Output the [x, y] coordinate of the center of the cell containing the given text.  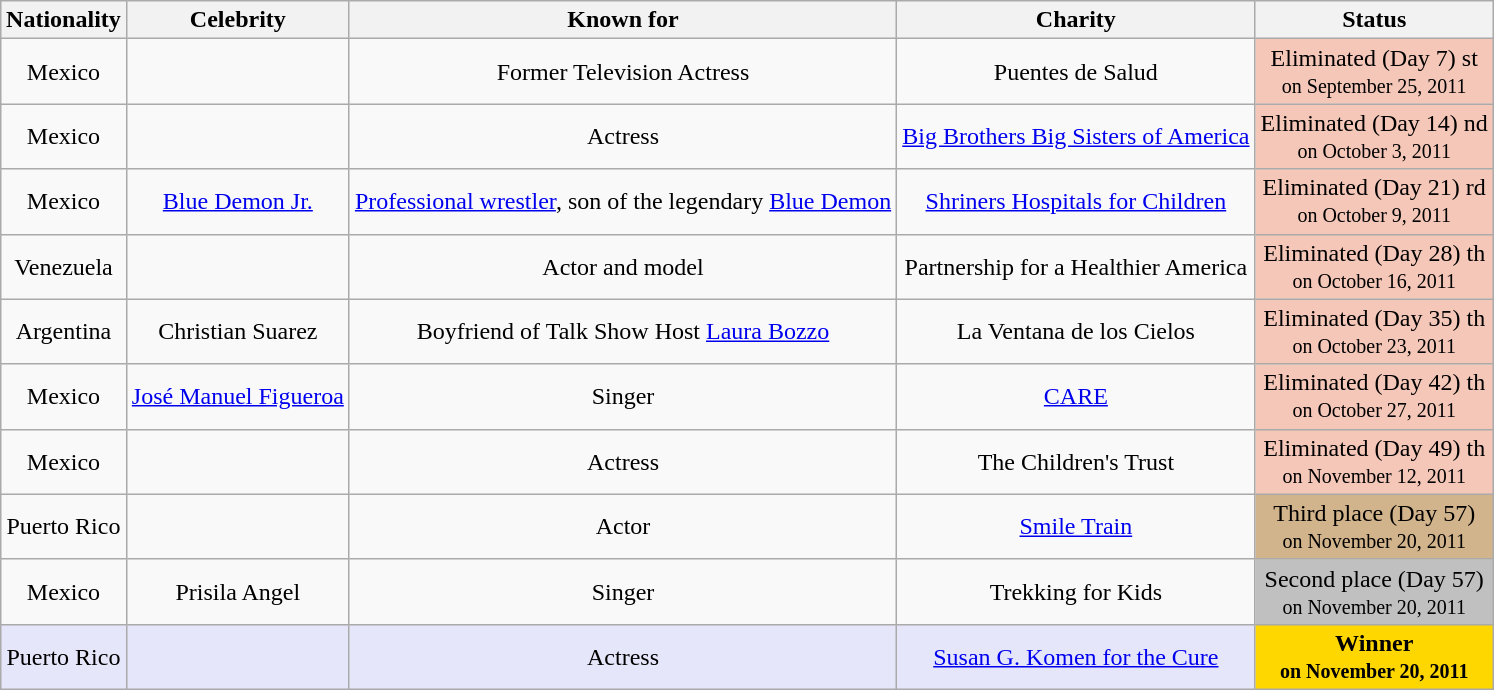
Eliminated (Day 49) thon November 12, 2011 [1374, 462]
CARE [1076, 396]
Former Television Actress [622, 72]
Eliminated (Day 42) thon October 27, 2011 [1374, 396]
Status [1374, 20]
Eliminated (Day 14) ndon October 3, 2011 [1374, 136]
Prisila Angel [238, 592]
Trekking for Kids [1076, 592]
Puentes de Salud [1076, 72]
Third place (Day 57) on November 20, 2011 [1374, 526]
Actor [622, 526]
Winneron November 20, 2011 [1374, 656]
Nationality [64, 20]
Eliminated (Day 21) rdon October 9, 2011 [1374, 202]
Argentina [64, 332]
Blue Demon Jr. [238, 202]
Eliminated (Day 7) ston September 25, 2011 [1374, 72]
Boyfriend of Talk Show Host Laura Bozzo [622, 332]
Eliminated (Day 35) thon October 23, 2011 [1374, 332]
Big Brothers Big Sisters of America [1076, 136]
Actor and model [622, 266]
Eliminated (Day 28) thon October 16, 2011 [1374, 266]
Christian Suarez [238, 332]
La Ventana de los Cielos [1076, 332]
Partnership for a Healthier America [1076, 266]
Shriners Hospitals for Children [1076, 202]
Venezuela [64, 266]
Professional wrestler, son of the legendary Blue Demon [622, 202]
Celebrity [238, 20]
Susan G. Komen for the Cure [1076, 656]
Second place (Day 57) on November 20, 2011 [1374, 592]
Charity [1076, 20]
José Manuel Figueroa [238, 396]
The Children's Trust [1076, 462]
Smile Train [1076, 526]
Known for [622, 20]
